Scan for the cell matching the given text and deliver its [X, Y] coordinate at center. 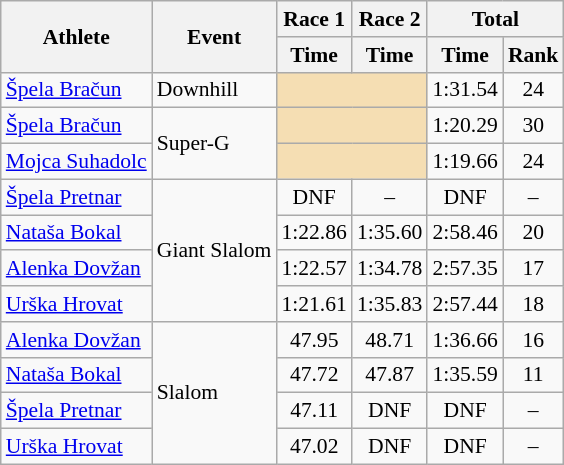
Race 2 [390, 19]
1:22.57 [314, 269]
Rank [534, 55]
47.11 [314, 411]
2:57.44 [464, 304]
Race 1 [314, 19]
2:58.46 [464, 233]
Giant Slalom [214, 250]
47.95 [314, 340]
Event [214, 36]
1:35.60 [390, 233]
1:22.86 [314, 233]
1:35.59 [464, 375]
1:31.54 [464, 90]
Total [495, 19]
1:21.61 [314, 304]
Downhill [214, 90]
1:36.66 [464, 340]
1:35.83 [390, 304]
1:20.29 [464, 126]
Athlete [76, 36]
Slalom [214, 393]
11 [534, 375]
Mojca Suhadolc [76, 162]
18 [534, 304]
1:19.66 [464, 162]
47.87 [390, 375]
30 [534, 126]
16 [534, 340]
17 [534, 269]
2:57.35 [464, 269]
1:34.78 [390, 269]
48.71 [390, 340]
47.72 [314, 375]
47.02 [314, 447]
20 [534, 233]
Super-G [214, 144]
